Output the (x, y) coordinate of the center of the cell containing the given text.  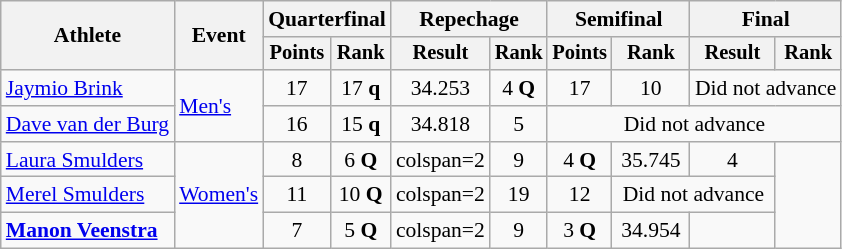
5 Q (361, 231)
Event (218, 36)
Final (766, 19)
7 (296, 231)
Semifinal (618, 19)
5 (519, 124)
15 q (361, 124)
34.818 (440, 124)
3 Q (579, 231)
34.954 (651, 231)
11 (296, 195)
Women's (218, 196)
6 Q (361, 160)
4 (732, 160)
17 q (361, 88)
Athlete (88, 36)
Men's (218, 106)
10 Q (361, 195)
34.253 (440, 88)
Jaymio Brink (88, 88)
Merel Smulders (88, 195)
Manon Veenstra (88, 231)
Dave van der Burg (88, 124)
Repechage (470, 19)
Quarterfinal (327, 19)
8 (296, 160)
16 (296, 124)
10 (651, 88)
19 (519, 195)
Laura Smulders (88, 160)
35.745 (651, 160)
12 (579, 195)
